From the cell containing the given text, extract its center point as (x, y) coordinate. 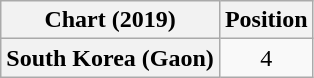
South Korea (Gaon) (110, 58)
Chart (2019) (110, 20)
Position (266, 20)
4 (266, 58)
